Extract the [x, y] coordinate from the center of the cell holding the provided text.  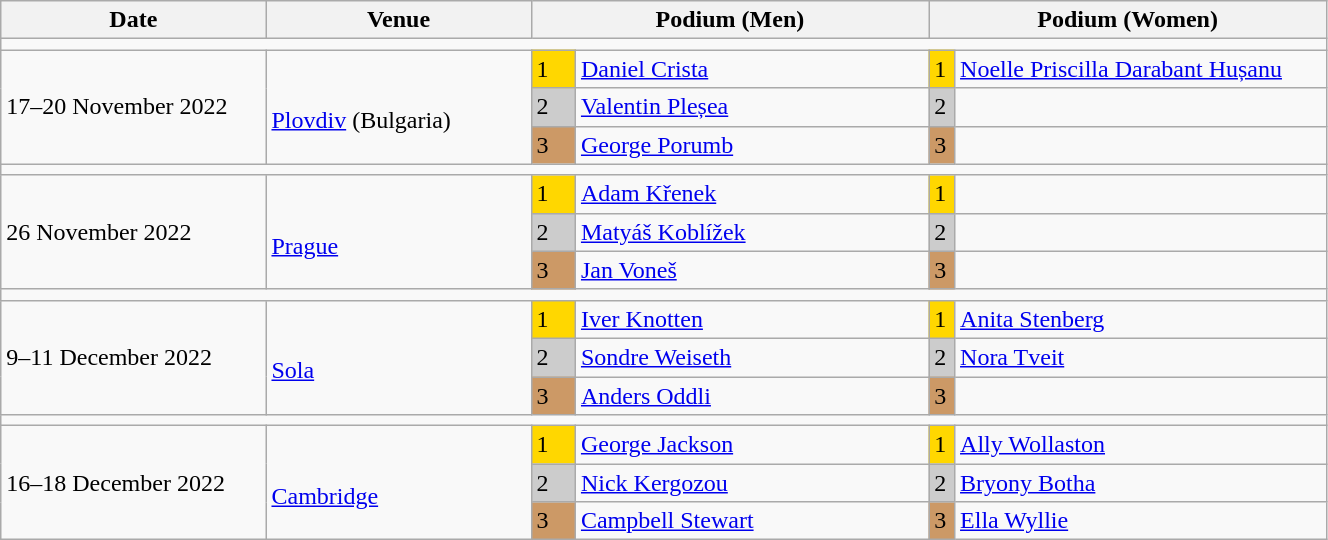
17–20 November 2022 [134, 107]
Sondre Weiseth [752, 357]
Sola [398, 357]
Ally Wollaston [1141, 445]
Anders Oddli [752, 395]
Campbell Stewart [752, 521]
16–18 December 2022 [134, 483]
Iver Knotten [752, 319]
Adam Křenek [752, 194]
Podium (Men) [730, 20]
26 November 2022 [134, 232]
Ella Wyllie [1141, 521]
Cambridge [398, 483]
George Jackson [752, 445]
Noelle Priscilla Darabant Hușanu [1141, 69]
Jan Voneš [752, 270]
Matyáš Koblížek [752, 232]
Nora Tveit [1141, 357]
Bryony Botha [1141, 483]
Plovdiv (Bulgaria) [398, 107]
George Porumb [752, 145]
Daniel Crista [752, 69]
Date [134, 20]
Venue [398, 20]
9–11 December 2022 [134, 357]
Podium (Women) [1128, 20]
Nick Kergozou [752, 483]
Valentin Pleșea [752, 107]
Anita Stenberg [1141, 319]
Prague [398, 232]
